Detect which cell encompasses the target text, then output its (X, Y) center coordinate. 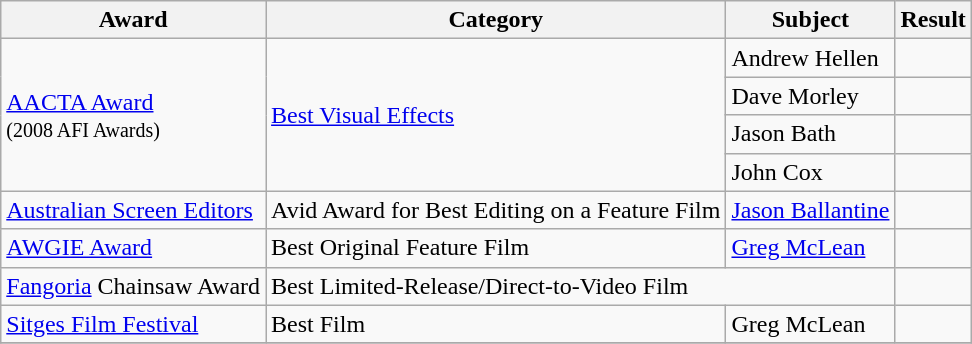
Avid Award for Best Editing on a Feature Film (496, 210)
Jason Ballantine (810, 210)
Best Visual Effects (496, 115)
Jason Bath (810, 134)
Australian Screen Editors (134, 210)
Best Limited-Release/Direct-to-Video Film (580, 286)
Best Film (496, 324)
Best Original Feature Film (496, 248)
Award (134, 20)
Andrew Hellen (810, 58)
Result (933, 20)
AWGIE Award (134, 248)
Category (496, 20)
Sitges Film Festival (134, 324)
Subject (810, 20)
John Cox (810, 172)
AACTA Award(2008 AFI Awards) (134, 115)
Dave Morley (810, 96)
Fangoria Chainsaw Award (134, 286)
